Return the [x, y] coordinate for the center point of the cell that contains the specified text.  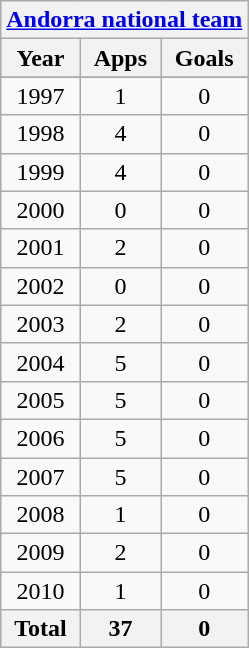
2000 [40, 210]
Andorra national team [124, 20]
2009 [40, 553]
Goals [204, 58]
2001 [40, 248]
Apps [120, 58]
37 [120, 629]
2008 [40, 515]
2007 [40, 477]
2002 [40, 286]
2003 [40, 324]
1998 [40, 134]
2006 [40, 438]
Total [40, 629]
2004 [40, 362]
2010 [40, 591]
1999 [40, 172]
1997 [40, 96]
2005 [40, 400]
Year [40, 58]
